Detect which cell encompasses the target text, then output its (x, y) center coordinate. 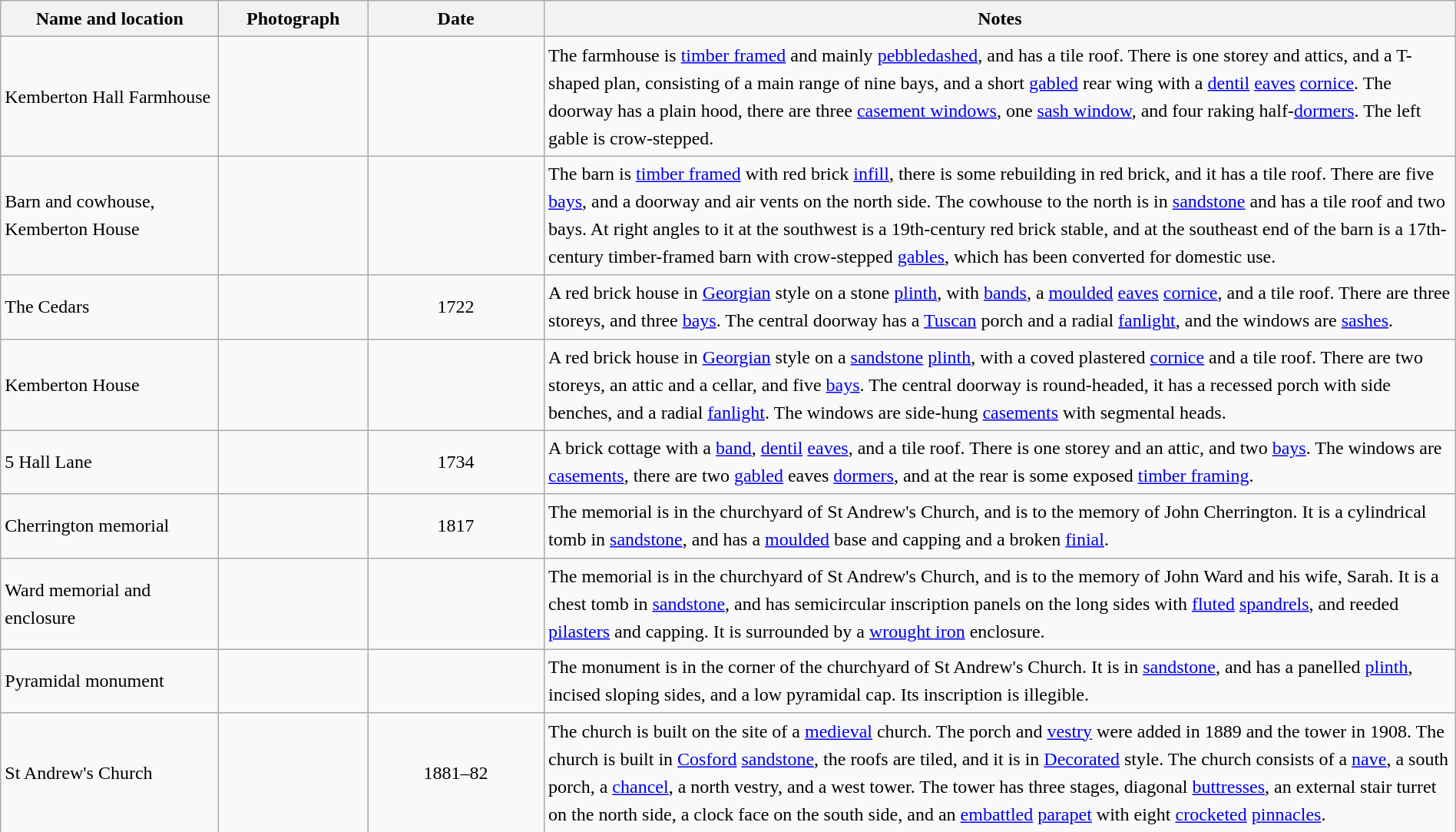
5 Hall Lane (110, 462)
Photograph (293, 18)
Kemberton House (110, 384)
Pyramidal monument (110, 681)
Cherrington memorial (110, 525)
1722 (456, 307)
1817 (456, 525)
Ward memorial and enclosure (110, 604)
The Cedars (110, 307)
1881–82 (456, 773)
Notes (1000, 18)
Name and location (110, 18)
St Andrew's Church (110, 773)
Kemberton Hall Farmhouse (110, 97)
1734 (456, 462)
Barn and cowhouse, Kemberton House (110, 215)
Date (456, 18)
